Scan for the cell matching the given text and deliver its (X, Y) coordinate at center. 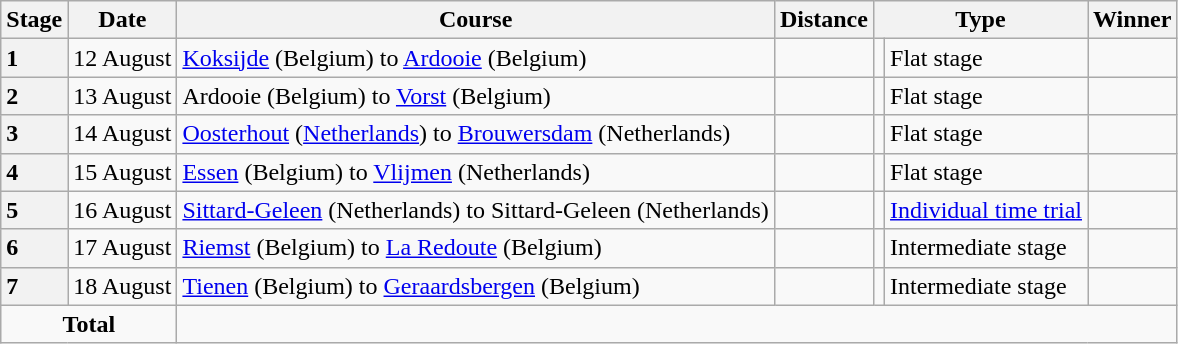
1 (34, 58)
Date (122, 20)
Type (980, 20)
Riemst (Belgium) to La Redoute (Belgium) (476, 248)
Essen (Belgium) to Vlijmen (Netherlands) (476, 172)
16 August (122, 210)
Distance (824, 20)
18 August (122, 286)
Winner (1132, 20)
3 (34, 134)
Koksijde (Belgium) to Ardooie (Belgium) (476, 58)
17 August (122, 248)
6 (34, 248)
Course (476, 20)
Total (89, 324)
15 August (122, 172)
Individual time trial (986, 210)
Tienen (Belgium) to Geraardsbergen (Belgium) (476, 286)
12 August (122, 58)
2 (34, 96)
Oosterhout (Netherlands) to Brouwersdam (Netherlands) (476, 134)
13 August (122, 96)
4 (34, 172)
14 August (122, 134)
Sittard-Geleen (Netherlands) to Sittard-Geleen (Netherlands) (476, 210)
5 (34, 210)
Stage (34, 20)
7 (34, 286)
Ardooie (Belgium) to Vorst (Belgium) (476, 96)
